Search for the cell housing the specified text and yield its [x, y] center coordinate. 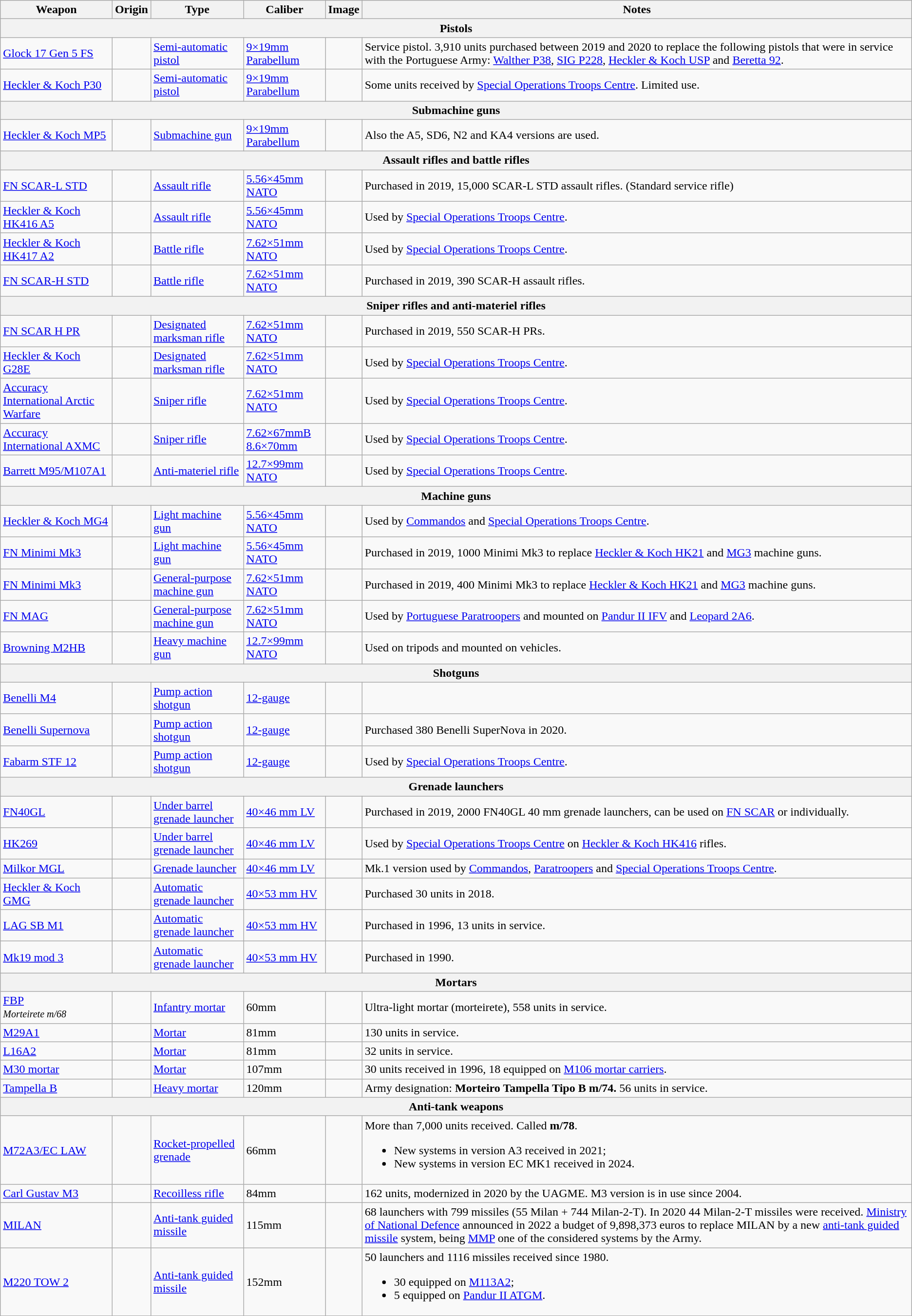
162 units, modernized in 2020 by the UAGME. M3 version is in use since 2004. [637, 1193]
30 units received in 1996, 18 equipped on M106 mortar carriers. [637, 1069]
Used by Portuguese Paratroopers and mounted on Pandur II IFV and Leopard 2A6. [637, 616]
Submachine gun [197, 135]
Heckler & Koch P30 [57, 85]
7.62×67mmB8.6×70mm [285, 439]
Accuracy International AXMC [57, 439]
Origin [132, 10]
M72A3/EC LAW [57, 1150]
Purchased in 1990. [637, 957]
Anti-tank weapons [456, 1106]
Heavy machine gun [197, 648]
Benelli Supernova [57, 730]
66mm [285, 1150]
Heckler & Koch GMG [57, 894]
Carl Gustav M3 [57, 1193]
130 units in service. [637, 1032]
FN40GL [57, 812]
Fabarm STF 12 [57, 761]
Notes [637, 10]
Purchased in 2019, 550 SCAR-H PRs. [637, 330]
Pistols [456, 28]
50 launchers and 1116 missiles received since 1980.30 equipped on M113A2;5 equipped on Pandur II ATGM. [637, 1281]
Infantry mortar [197, 1008]
Anti-materiel rifle [197, 471]
Heavy mortar [197, 1088]
Heckler & Koch HK416 A5 [57, 217]
152mm [285, 1281]
Caliber [285, 10]
Benelli M4 [57, 698]
Purchased in 2019, 15,000 SCAR-L STD assault rifles. (Standard service rifle) [637, 185]
Image [344, 10]
Rocket-propelled grenade [197, 1150]
Purchased in 2019, 2000 FN40GL 40 mm grenade launchers, can be used on FN SCAR or individually. [637, 812]
Heckler & Koch G28E [57, 362]
Mk19 mod 3 [57, 957]
FN SCAR H PR [57, 330]
Grenade launcher [197, 869]
LAG SB M1 [57, 926]
FN MAG [57, 616]
Submachine guns [456, 110]
Milkor MGL [57, 869]
Type [197, 10]
107mm [285, 1069]
L16A2 [57, 1051]
Army designation: Morteiro Tampella Tipo B m/74. 56 units in service. [637, 1088]
M220 TOW 2 [57, 1281]
Also the A5, SD6, N2 and KA4 versions are used. [637, 135]
Purchased 380 Benelli SuperNova in 2020. [637, 730]
Used by Commandos and Special Operations Troops Centre. [637, 521]
Browning M2HB [57, 648]
Purchased in 2019, 400 Minimi Mk3 to replace Heckler & Koch HK21 and MG3 machine guns. [637, 585]
FBPMorteirete m/68 [57, 1008]
Weapon [57, 10]
Used on tripods and mounted on vehicles. [637, 648]
Tampella B [57, 1088]
Accuracy International Arctic Warfare [57, 401]
Recoilless rifle [197, 1193]
60mm [285, 1008]
Used by Special Operations Troops Centre on Heckler & Koch HK416 rifles. [637, 844]
Glock 17 Gen 5 FS [57, 54]
FN SCAR-H STD [57, 281]
Mk.1 version used by Commandos, Paratroopers and Special Operations Troops Centre. [637, 869]
Sniper rifles and anti-materiel rifles [456, 305]
Assault rifles and battle rifles [456, 160]
More than 7,000 units received. Called m/78.New systems in version A3 received in 2021;New systems in version EC MK1 received in 2024. [637, 1150]
MILAN [57, 1225]
Heckler & Koch HK417 A2 [57, 248]
Purchased in 1996, 13 units in service. [637, 926]
Heckler & Koch MP5 [57, 135]
Heckler & Koch MG4 [57, 521]
Some units received by Special Operations Troops Centre. Limited use. [637, 85]
FN SCAR-L STD [57, 185]
32 units in service. [637, 1051]
Machine guns [456, 496]
Mortars [456, 982]
HK269 [57, 844]
M30 mortar [57, 1069]
Purchased 30 units in 2018. [637, 894]
Shotguns [456, 673]
84mm [285, 1193]
115mm [285, 1225]
120mm [285, 1088]
Ultra-light mortar (morteirete), 558 units in service. [637, 1008]
Purchased in 2019, 390 SCAR-H assault rifles. [637, 281]
Grenade launchers [456, 786]
Barrett M95/M107A1 [57, 471]
Purchased in 2019, 1000 Minimi Mk3 to replace Heckler & Koch HK21 and MG3 machine guns. [637, 553]
M29A1 [57, 1032]
